Identify which cell holds the provided text, then report its (x, y) central coordinate. 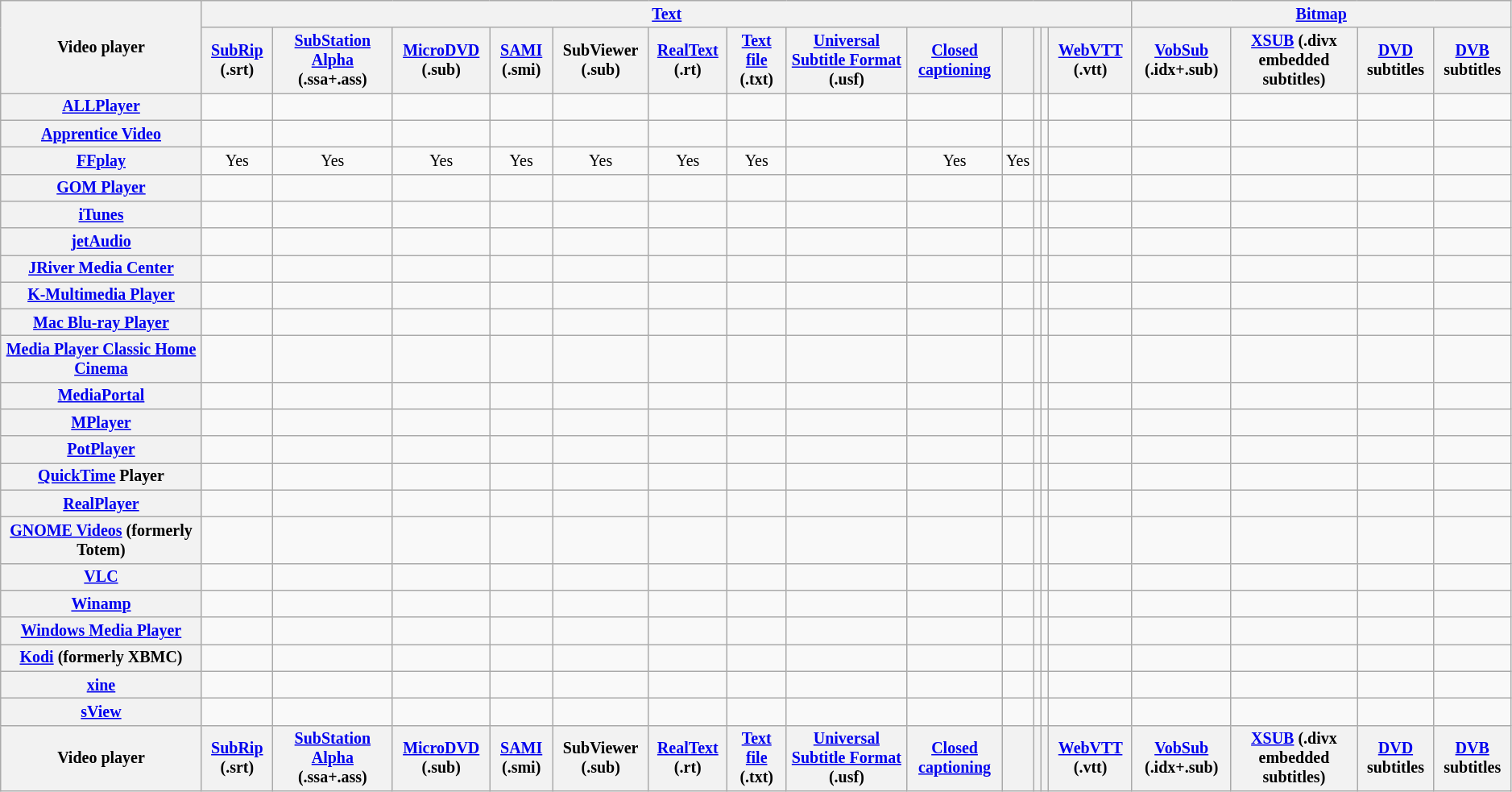
VLC (101, 577)
MediaPortal (101, 396)
ALLPlayer (101, 106)
Mac Blu-ray Player (101, 322)
PotPlayer (101, 450)
Apprentice Video (101, 134)
Bitmap (1321, 15)
sView (101, 712)
JRiver Media Center (101, 269)
FFplay (101, 161)
Winamp (101, 604)
Media Player Classic Home Cinema (101, 359)
xine (101, 685)
GOM Player (101, 187)
MPlayer (101, 422)
Windows Media Player (101, 630)
iTunes (101, 214)
K-Multimedia Player (101, 295)
Text (667, 15)
RealPlayer (101, 504)
QuickTime Player (101, 477)
GNOME Videos (formerly Totem) (101, 540)
Kodi (formerly XBMC) (101, 657)
jetAudio (101, 242)
